Determine the [X, Y] coordinate at the center of the cell enclosing the given text.  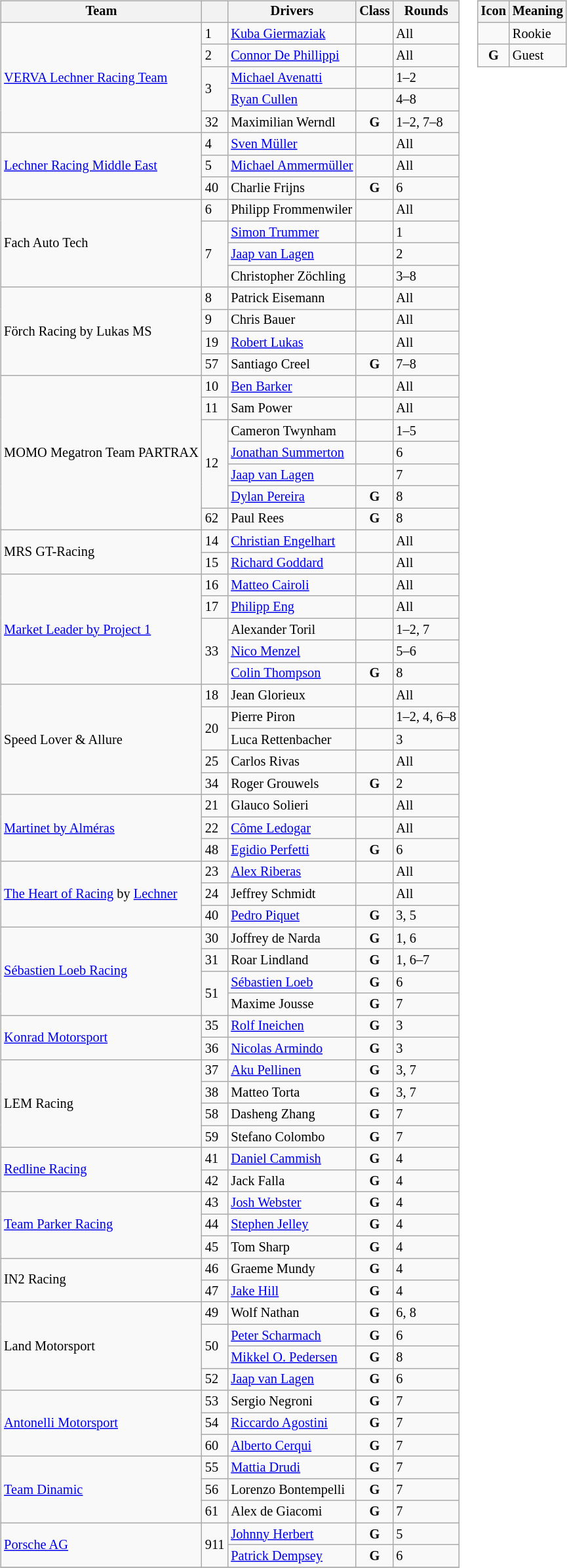
Stephen Jelley [292, 1225]
Daniel Cammish [292, 1159]
Maxime Jousse [292, 1004]
53 [215, 1401]
31 [215, 960]
55 [215, 1468]
Land Motorsport [101, 1346]
Sébastien Loeb Racing [101, 971]
19 [215, 342]
20 [215, 729]
16 [215, 585]
46 [215, 1269]
Ben Barker [292, 387]
17 [215, 607]
MOMO Megatron Team PARTRAX [101, 453]
45 [215, 1247]
12 [215, 464]
Luca Rettenbacher [292, 739]
Fach Auto Tech [101, 244]
5–6 [426, 652]
34 [215, 784]
Alex de Giacomi [292, 1512]
Maximilian Werndl [292, 122]
The Heart of Racing by Lechner [101, 894]
9 [215, 321]
1, 6–7 [426, 960]
Jean Glorieux [292, 696]
3–8 [426, 277]
Simon Trummer [292, 232]
Josh Webster [292, 1203]
41 [215, 1159]
35 [215, 1027]
32 [215, 122]
Rolf Ineichen [292, 1027]
Patrick Dempsey [292, 1556]
Lechner Racing Middle East [101, 167]
50 [215, 1346]
IN2 Racing [101, 1280]
Richard Goddard [292, 563]
3, 5 [426, 916]
58 [215, 1114]
Team Parker Racing [101, 1225]
49 [215, 1313]
Rounds [426, 12]
51 [215, 994]
Philipp Frommenwiler [292, 210]
11 [215, 408]
7–8 [426, 364]
Santiago Creel [292, 364]
57 [215, 364]
Pierre Piron [292, 718]
Alexander Toril [292, 629]
Stefano Colombo [292, 1137]
Joffrey de Narda [292, 938]
Pedro Piquet [292, 916]
Glauco Solieri [292, 806]
52 [215, 1379]
Market Leader by Project 1 [101, 629]
Roar Lindland [292, 960]
Cameron Twynham [292, 431]
47 [215, 1291]
Rookie [538, 33]
Förch Racing by Lukas MS [101, 332]
Peter Scharmach [292, 1335]
LEM Racing [101, 1104]
Team Dinamic [101, 1489]
Christopher Zöchling [292, 277]
Ryan Cullen [292, 100]
43 [215, 1203]
Redline Racing [101, 1169]
6, 8 [426, 1313]
Speed Lover & Allure [101, 739]
Martinet by Alméras [101, 827]
Patrick Eisemann [292, 298]
Dylan Pereira [292, 497]
62 [215, 519]
Johnny Herbert [292, 1534]
54 [215, 1424]
Antonelli Motorsport [101, 1424]
Kuba Giermaziak [292, 33]
14 [215, 541]
24 [215, 894]
Paul Rees [292, 519]
Sven Müller [292, 144]
23 [215, 872]
1–2, 4, 6–8 [426, 718]
Tom Sharp [292, 1247]
Egidio Perfetti [292, 850]
Sergio Negroni [292, 1401]
Robert Lukas [292, 342]
Jake Hill [292, 1291]
30 [215, 938]
Nicolas Armindo [292, 1048]
18 [215, 696]
Nico Menzel [292, 652]
56 [215, 1490]
Jeffrey Schmidt [292, 894]
Wolf Nathan [292, 1313]
4–8 [426, 100]
Porsche AG [101, 1544]
44 [215, 1225]
Meaning [538, 12]
Roger Grouwels [292, 784]
Dasheng Zhang [292, 1114]
42 [215, 1181]
Drivers [292, 12]
Chris Bauer [292, 321]
1–2 [426, 78]
1, 6 [426, 938]
Alberto Cerqui [292, 1445]
Michael Avenatti [292, 78]
Matteo Cairoli [292, 585]
Connor De Phillippi [292, 56]
37 [215, 1070]
33 [215, 652]
Colin Thompson [292, 673]
60 [215, 1445]
Carlos Rivas [292, 762]
Team [101, 12]
Jack Falla [292, 1181]
36 [215, 1048]
1–2, 7 [426, 629]
Aku Pellinen [292, 1070]
MRS GT-Racing [101, 552]
Sébastien Loeb [292, 983]
22 [215, 828]
1–2, 7–8 [426, 122]
21 [215, 806]
61 [215, 1512]
Christian Engelhart [292, 541]
Charlie Frijns [292, 188]
Guest [538, 56]
Michael Ammermüller [292, 166]
Philipp Eng [292, 607]
Graeme Mundy [292, 1269]
38 [215, 1093]
59 [215, 1137]
Mattia Drudi [292, 1468]
10 [215, 387]
Matteo Torta [292, 1093]
VERVA Lechner Racing Team [101, 77]
Côme Ledogar [292, 828]
Class [374, 12]
Mikkel O. Pedersen [292, 1358]
48 [215, 850]
Konrad Motorsport [101, 1037]
Riccardo Agostini [292, 1424]
1–5 [426, 431]
25 [215, 762]
Jonathan Summerton [292, 453]
15 [215, 563]
Lorenzo Bontempelli [292, 1490]
911 [215, 1544]
Sam Power [292, 408]
Alex Riberas [292, 872]
Icon [494, 12]
